Locate the cell with the specified text and output its (X, Y) center coordinate. 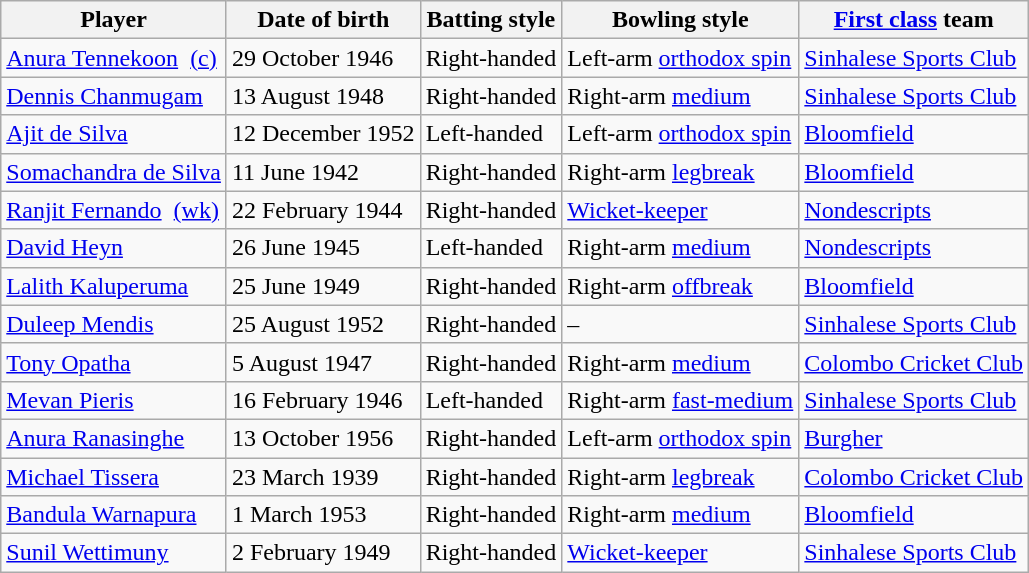
David Heyn (114, 248)
13 August 1948 (323, 96)
Right-arm offbreak (680, 286)
23 March 1939 (323, 477)
Right-arm fast-medium (680, 400)
26 June 1945 (323, 248)
Mevan Pieris (114, 400)
Player (114, 20)
Duleep Mendis (114, 324)
16 February 1946 (323, 400)
Dennis Chanmugam (114, 96)
Lalith Kaluperuma (114, 286)
Bandula Warnapura (114, 515)
First class team (914, 20)
25 August 1952 (323, 324)
11 June 1942 (323, 172)
Ranjit Fernando (wk) (114, 210)
Bowling style (680, 20)
– (680, 324)
Michael Tissera (114, 477)
Date of birth (323, 20)
13 October 1956 (323, 438)
Anura Tennekoon (c) (114, 58)
Tony Opatha (114, 362)
5 August 1947 (323, 362)
Somachandra de Silva (114, 172)
Burgher (914, 438)
Ajit de Silva (114, 134)
Sunil Wettimuny (114, 553)
2 February 1949 (323, 553)
Batting style (491, 20)
22 February 1944 (323, 210)
12 December 1952 (323, 134)
29 October 1946 (323, 58)
Anura Ranasinghe (114, 438)
1 March 1953 (323, 515)
25 June 1949 (323, 286)
